Extract the (X, Y) coordinate from the center of the cell holding the provided text.  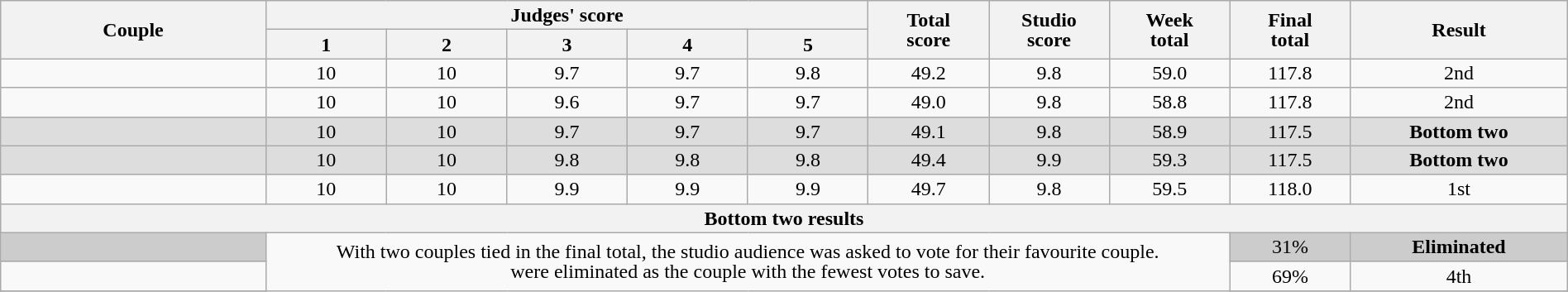
5 (808, 45)
49.2 (929, 73)
31% (1290, 247)
1st (1459, 189)
Finaltotal (1290, 30)
Studioscore (1049, 30)
4th (1459, 276)
Result (1459, 30)
2 (447, 45)
Bottom two results (784, 218)
3 (567, 45)
Eliminated (1459, 247)
69% (1290, 276)
118.0 (1290, 189)
Totalscore (929, 30)
59.3 (1169, 160)
4 (687, 45)
58.8 (1169, 103)
49.1 (929, 131)
58.9 (1169, 131)
Couple (134, 30)
59.0 (1169, 73)
59.5 (1169, 189)
49.0 (929, 103)
9.6 (567, 103)
Judges' score (567, 15)
49.4 (929, 160)
Weektotal (1169, 30)
49.7 (929, 189)
1 (326, 45)
